Locate the cell with the specified text and output its [X, Y] center coordinate. 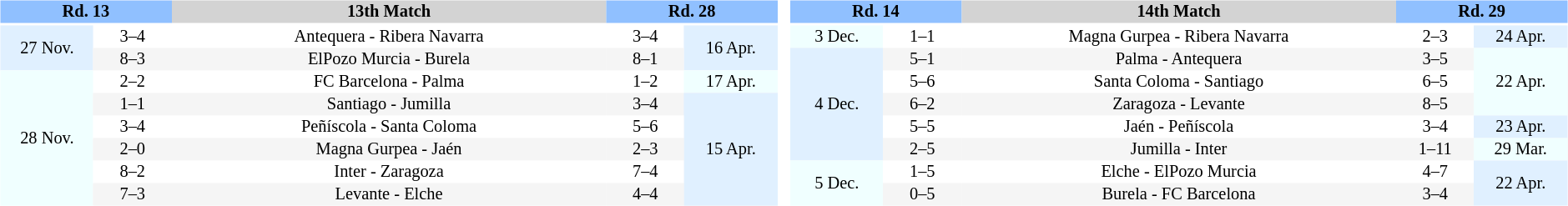
27 Nov. [47, 48]
5–5 [923, 127]
0–5 [923, 195]
Rd. 13 [85, 12]
Elche - ElPozo Murcia [1178, 172]
14th Match [1178, 12]
Antequera - Ribera Navarra [389, 37]
Magna Gurpea - Jaén [389, 150]
5 Dec. [837, 183]
16 Apr. [731, 48]
Jumilla - Inter [1178, 150]
28 Nov. [47, 138]
13th Match [389, 12]
7–3 [132, 195]
Levante - Elche [389, 195]
3 Dec. [837, 37]
2–0 [132, 150]
15 Apr. [731, 150]
29 Mar. [1520, 150]
Burela - FC Barcelona [1178, 195]
17 Apr. [731, 82]
8–2 [132, 172]
Rd. 29 [1482, 12]
Zaragoza - Levante [1178, 105]
7–4 [646, 172]
4 Dec. [837, 105]
6–5 [1435, 82]
FC Barcelona - Palma [389, 82]
24 Apr. [1520, 37]
Peñíscola - Santa Coloma [389, 127]
Rd. 28 [693, 12]
Inter - Zaragoza [389, 172]
ElPozo Murcia - Burela [389, 60]
2–5 [923, 150]
3–5 [1435, 60]
1–2 [646, 82]
4–7 [1435, 172]
6–2 [923, 105]
Rd. 14 [876, 12]
1–5 [923, 172]
23 Apr. [1520, 127]
Jaén - Peñíscola [1178, 127]
1–11 [1435, 150]
Santiago - Jumilla [389, 105]
2–2 [132, 82]
8–3 [132, 60]
8–1 [646, 60]
8–5 [1435, 105]
5–1 [923, 60]
4–4 [646, 195]
Magna Gurpea - Ribera Navarra [1178, 37]
Santa Coloma - Santiago [1178, 82]
Palma - Antequera [1178, 60]
